Output the [X, Y] coordinate of the center of the cell containing the given text.  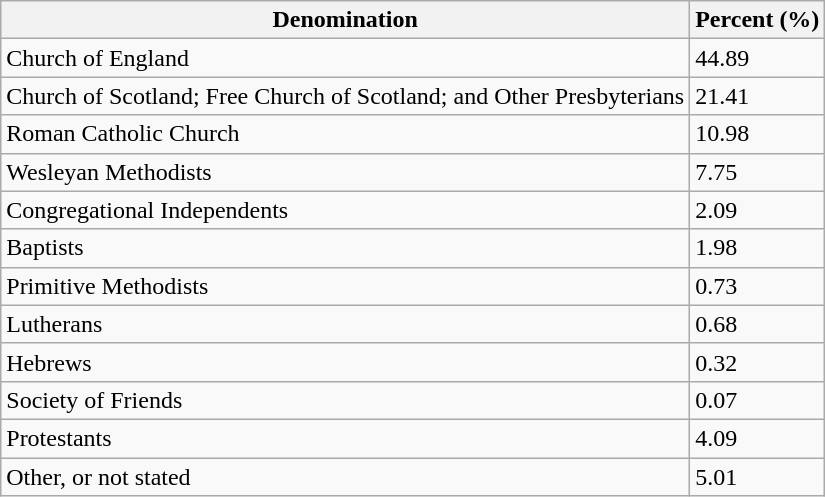
Church of Scotland; Free Church of Scotland; and Other Presbyterians [346, 96]
44.89 [758, 58]
Protestants [346, 438]
Other, or not stated [346, 477]
Denomination [346, 20]
0.68 [758, 324]
Congregational Independents [346, 210]
7.75 [758, 172]
Hebrews [346, 362]
Percent (%) [758, 20]
0.73 [758, 286]
1.98 [758, 248]
Church of England [346, 58]
0.32 [758, 362]
5.01 [758, 477]
Lutherans [346, 324]
21.41 [758, 96]
Primitive Methodists [346, 286]
2.09 [758, 210]
4.09 [758, 438]
Society of Friends [346, 400]
Baptists [346, 248]
0.07 [758, 400]
Roman Catholic Church [346, 134]
10.98 [758, 134]
Wesleyan Methodists [346, 172]
